Determine the (x, y) coordinate at the center of the cell enclosing the given text.  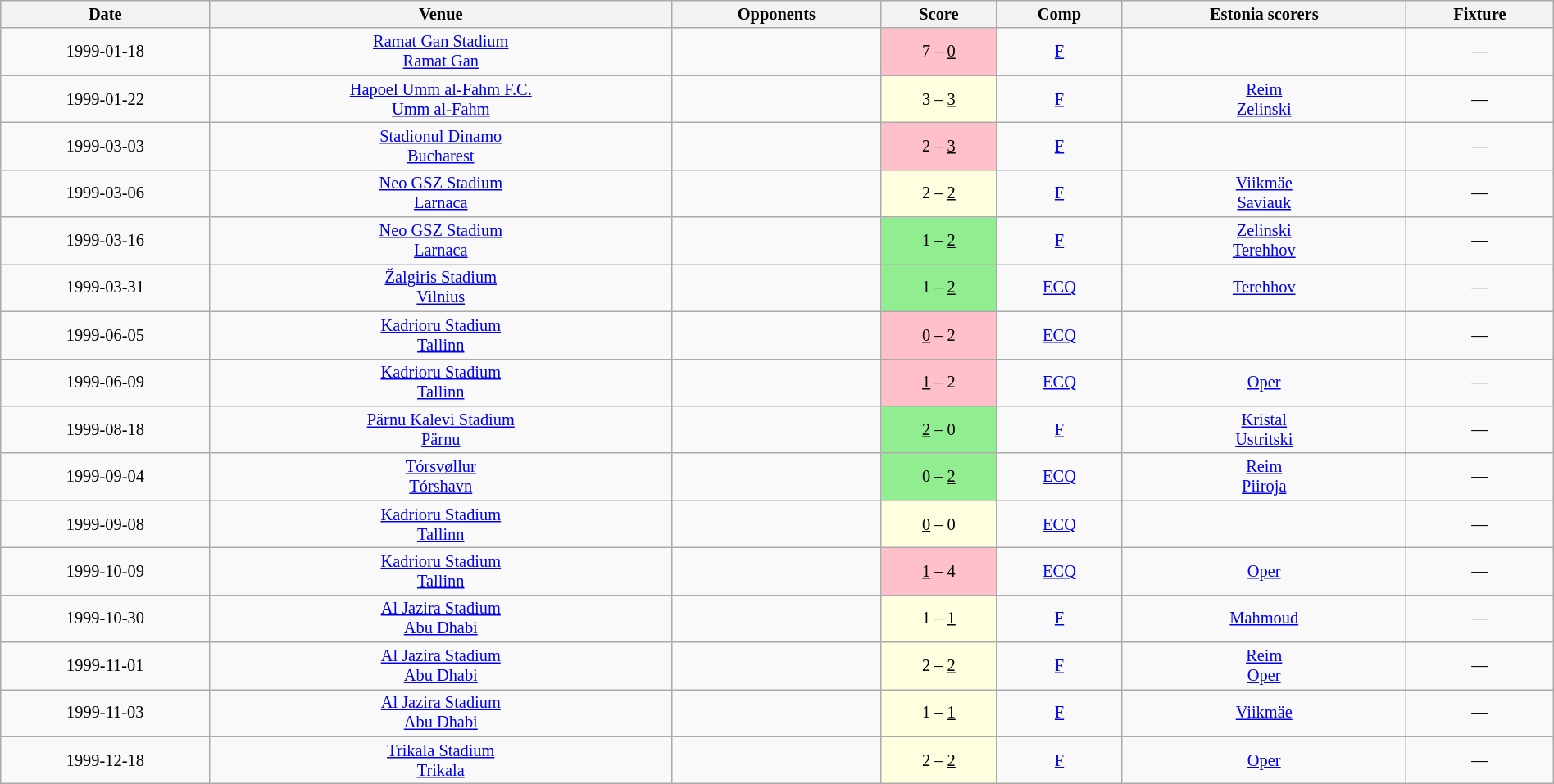
Opponents (777, 14)
1999-01-22 (105, 99)
1999-12-18 (105, 760)
1999-10-09 (105, 571)
3 – 3 (939, 99)
1999-08-18 (105, 429)
Tórsvøllur Tórshavn (441, 477)
Score (939, 14)
Reim Oper (1264, 666)
Ramat Gan StadiumRamat Gan (441, 52)
1999-10-30 (105, 619)
2 – 0 (939, 429)
1999-06-05 (105, 335)
Trikala StadiumTrikala (441, 760)
Zelinski Terehhov (1264, 241)
Stadionul DinamoBucharest (441, 146)
Mahmoud (1264, 619)
Estonia scorers (1264, 14)
Date (105, 14)
Viikmäe (1264, 713)
0 – 0 (939, 524)
Hapoel Umm al-Fahm F.C.Umm al-Fahm (441, 99)
Kristal Ustritski (1264, 429)
2 – 3 (939, 146)
1999-03-16 (105, 241)
1999-03-06 (105, 193)
Reim Piiroja (1264, 477)
1999-11-01 (105, 666)
1999-06-09 (105, 383)
1999-09-04 (105, 477)
1 – 4 (939, 571)
Comp (1059, 14)
1999-03-03 (105, 146)
1999-09-08 (105, 524)
Terehhov (1264, 288)
Fixture (1479, 14)
7 – 0 (939, 52)
Pärnu Kalevi StadiumPärnu (441, 429)
Venue (441, 14)
1999-03-31 (105, 288)
Žalgiris Stadium Vilnius (441, 288)
Reim Zelinski (1264, 99)
1999-01-18 (105, 52)
1999-11-03 (105, 713)
Viikmäe Saviauk (1264, 193)
